Provide the [X, Y] coordinate of the cell's center where the given text is located.  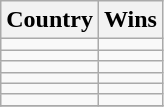
Wins [130, 20]
Country [50, 20]
